Locate the cell with the specified text and output its [x, y] center coordinate. 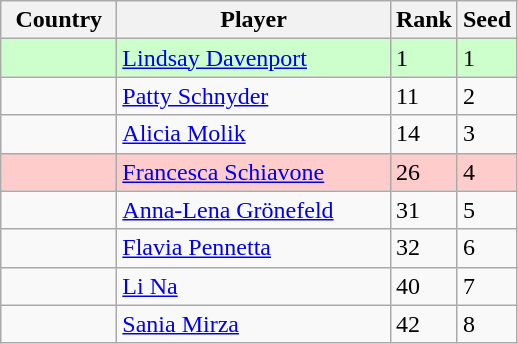
5 [486, 210]
Patty Schnyder [254, 96]
Seed [486, 20]
Alicia Molik [254, 134]
6 [486, 248]
8 [486, 324]
Rank [424, 20]
Francesca Schiavone [254, 172]
4 [486, 172]
Player [254, 20]
14 [424, 134]
Country [59, 20]
Flavia Pennetta [254, 248]
40 [424, 286]
31 [424, 210]
32 [424, 248]
Anna-Lena Grönefeld [254, 210]
Lindsay Davenport [254, 58]
3 [486, 134]
Li Na [254, 286]
42 [424, 324]
2 [486, 96]
7 [486, 286]
Sania Mirza [254, 324]
26 [424, 172]
11 [424, 96]
